Pinpoint the cell where the given text exists, returning its (X, Y) midpoint coordinate. 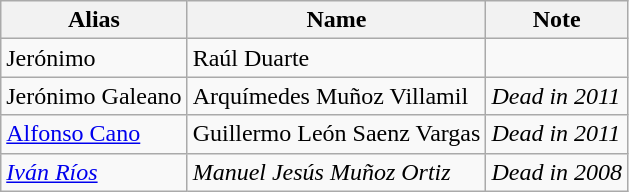
Raúl Duarte (336, 58)
Arquímedes Muñoz Villamil (336, 96)
Dead in 2008 (557, 172)
Name (336, 20)
Iván Ríos (94, 172)
Note (557, 20)
Manuel Jesús Muñoz Ortiz (336, 172)
Jerónimo Galeano (94, 96)
Alfonso Cano (94, 134)
Alias (94, 20)
Guillermo León Saenz Vargas (336, 134)
Jerónimo (94, 58)
